Pinpoint the cell where the given text exists, returning its [x, y] midpoint coordinate. 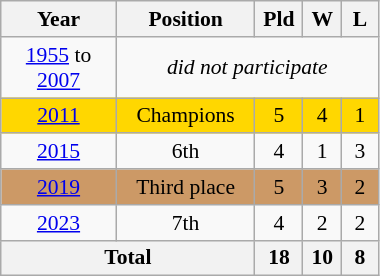
2011 [59, 116]
10 [322, 258]
2023 [59, 223]
did not participate [247, 68]
18 [279, 258]
6th [186, 152]
1955 to 2007 [59, 68]
2019 [59, 187]
Total [128, 258]
Position [186, 19]
L [360, 19]
Third place [186, 187]
W [322, 19]
7th [186, 223]
Year [59, 19]
8 [360, 258]
Pld [279, 19]
2015 [59, 152]
Champions [186, 116]
